Scan for the cell matching the given text and deliver its [X, Y] coordinate at center. 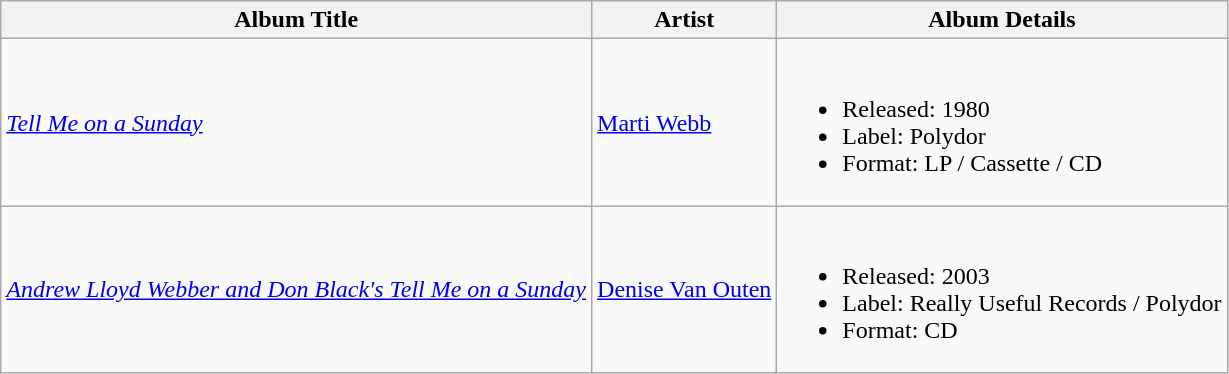
Marti Webb [684, 122]
Album Details [1002, 20]
Artist [684, 20]
Andrew Lloyd Webber and Don Black's Tell Me on a Sunday [296, 290]
Tell Me on a Sunday [296, 122]
Released: 1980Label: PolydorFormat: LP / Cassette / CD [1002, 122]
Denise Van Outen [684, 290]
Released: 2003Label: Really Useful Records / PolydorFormat: CD [1002, 290]
Album Title [296, 20]
